Return [X, Y] of the center of cell containing provided text 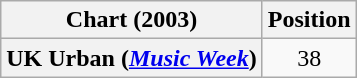
38 [309, 58]
Position [309, 20]
Chart (2003) [132, 20]
UK Urban (Music Week) [132, 58]
